For the text-containing cell, return its midpoint in (X, Y) coordinate format. 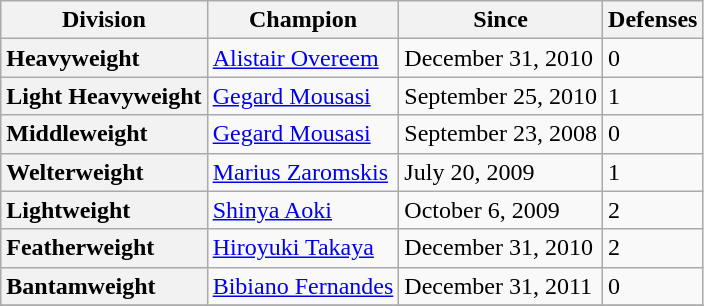
Shinya Aoki (303, 210)
December 31, 2011 (501, 286)
Marius Zaromskis (303, 172)
Hiroyuki Takaya (303, 248)
Bibiano Fernandes (303, 286)
Champion (303, 20)
July 20, 2009 (501, 172)
Featherweight (104, 248)
Defenses (653, 20)
Welterweight (104, 172)
Alistair Overeem (303, 58)
Light Heavyweight (104, 96)
September 23, 2008 (501, 134)
Division (104, 20)
October 6, 2009 (501, 210)
Bantamweight (104, 286)
Lightweight (104, 210)
Middleweight (104, 134)
September 25, 2010 (501, 96)
Heavyweight (104, 58)
Since (501, 20)
